Search for the cell housing the specified text and yield its (X, Y) center coordinate. 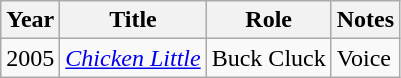
Role (268, 20)
2005 (30, 58)
Chicken Little (133, 58)
Voice (365, 58)
Title (133, 20)
Year (30, 20)
Buck Cluck (268, 58)
Notes (365, 20)
